Return (x, y) of the center of cell containing provided text 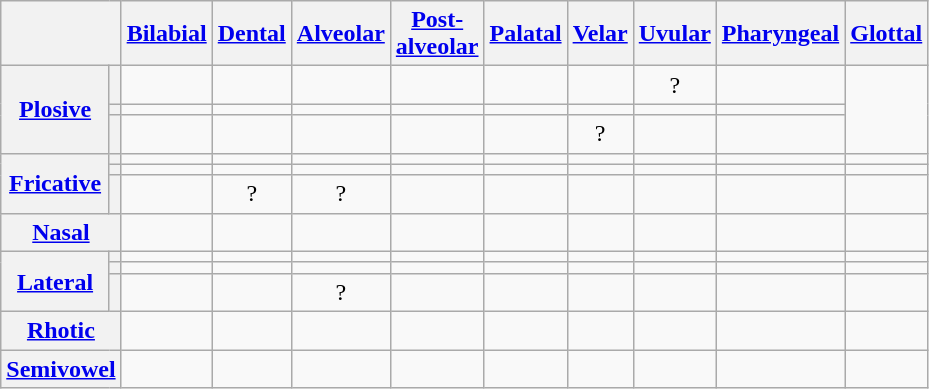
Dental (252, 34)
Alveolar (340, 34)
Lateral (56, 281)
Pharyngeal (780, 34)
Glottal (886, 34)
Palatal (526, 34)
Plosive (56, 110)
Post-alveolar (437, 34)
Uvular (674, 34)
Velar (600, 34)
Rhotic (61, 330)
Bilabial (166, 34)
Semivowel (61, 369)
Nasal (61, 232)
Fricative (56, 183)
